Scan for the cell matching the given text and deliver its (X, Y) coordinate at center. 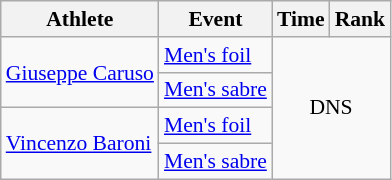
Rank (360, 19)
Event (216, 19)
Vincenzo Baroni (80, 144)
DNS (331, 108)
Time (301, 19)
Athlete (80, 19)
Giuseppe Caruso (80, 72)
